Pinpoint the cell where the given text exists, returning its [x, y] midpoint coordinate. 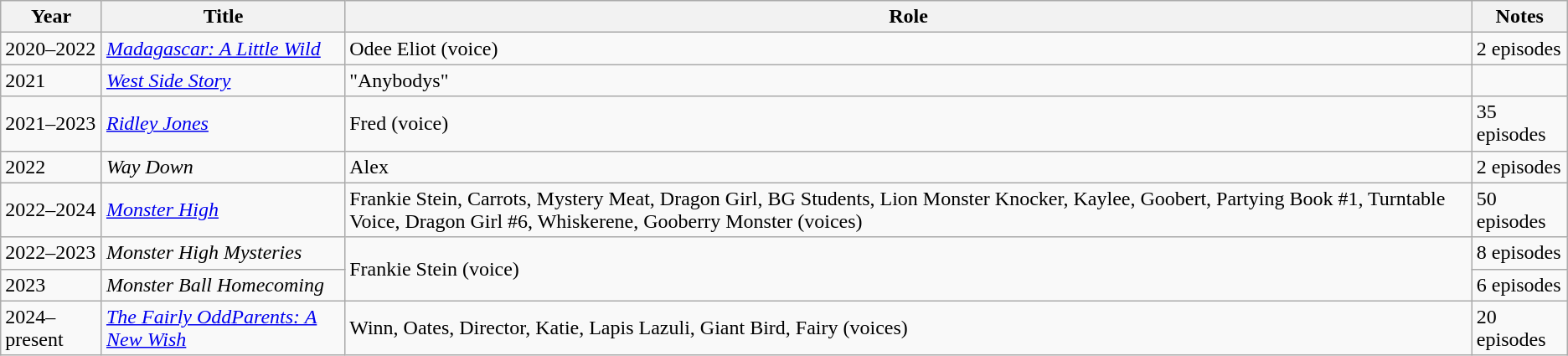
2022–2024 [52, 209]
Monster Ball Homecoming [223, 285]
West Side Story [223, 80]
Frankie Stein (voice) [909, 269]
2021–2023 [52, 124]
Ridley Jones [223, 124]
Monster High [223, 209]
2021 [52, 80]
20 episodes [1519, 328]
Winn, Oates, Director, Katie, Lapis Lazuli, Giant Bird, Fairy (voices) [909, 328]
2020–2022 [52, 49]
Odee Eliot (voice) [909, 49]
"Anybodys" [909, 80]
2024–present [52, 328]
Way Down [223, 167]
Year [52, 17]
Notes [1519, 17]
The Fairly OddParents: A New Wish [223, 328]
50 episodes [1519, 209]
6 episodes [1519, 285]
Fred (voice) [909, 124]
Madagascar: A Little Wild [223, 49]
Title [223, 17]
2023 [52, 285]
Role [909, 17]
8 episodes [1519, 253]
35 episodes [1519, 124]
2022 [52, 167]
Monster High Mysteries [223, 253]
Alex [909, 167]
2022–2023 [52, 253]
